For the text-containing cell, return its midpoint in [x, y] coordinate format. 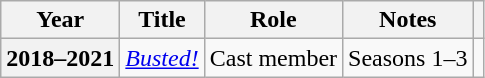
Cast member [273, 58]
Role [273, 20]
Year [60, 20]
2018–2021 [60, 58]
Seasons 1–3 [408, 58]
Notes [408, 20]
Busted! [162, 58]
Title [162, 20]
